Extract the [X, Y] coordinate from the center of the cell holding the provided text.  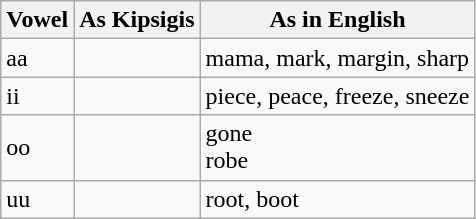
As Kipsigis [137, 20]
Vowel [38, 20]
uu [38, 199]
As in English [338, 20]
piece, peace, freeze, sneeze [338, 96]
root, boot [338, 199]
mama, mark, margin, sharp [338, 58]
oo [38, 148]
aa [38, 58]
gonerobe [338, 148]
ii [38, 96]
